Capture the cell that displays the provided text and extract its (X, Y) central coordinate. 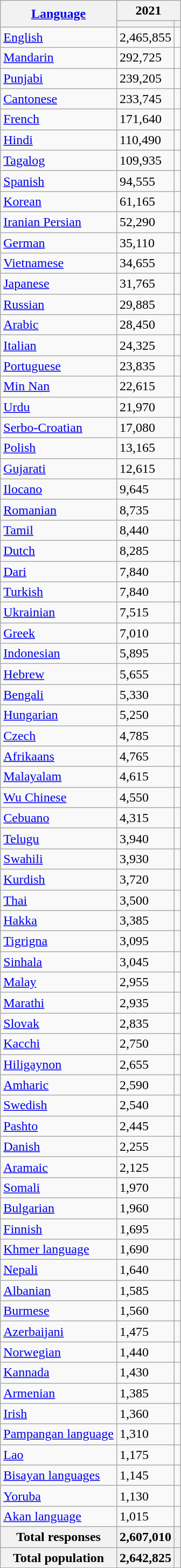
Tamil (59, 530)
34,655 (145, 263)
3,940 (145, 838)
Azerbaijani (59, 1332)
Swahili (59, 859)
4,765 (145, 756)
1,385 (145, 1393)
Malayalam (59, 777)
Danish (59, 1146)
8,285 (145, 551)
Vietnamese (59, 263)
3,500 (145, 900)
5,330 (145, 695)
Albanian (59, 1291)
Polish (59, 448)
Serbo-Croatian (59, 427)
Mandarin (59, 58)
4,315 (145, 818)
23,835 (145, 366)
1,560 (145, 1311)
Tigrigna (59, 941)
Hiligaynon (59, 1064)
Finnish (59, 1229)
Ukrainian (59, 613)
Hungarian (59, 715)
1,640 (145, 1270)
4,550 (145, 797)
3,385 (145, 921)
Hakka (59, 921)
2,750 (145, 1044)
Khmer language (59, 1250)
Gujarati (59, 469)
2,655 (145, 1064)
1,970 (145, 1187)
1,360 (145, 1414)
Tagalog (59, 160)
233,745 (145, 99)
Cantonese (59, 99)
2,955 (145, 982)
1,015 (145, 1516)
German (59, 242)
Total responses (59, 1537)
Dutch (59, 551)
English (59, 37)
22,615 (145, 386)
5,895 (145, 654)
Czech (59, 736)
Kannada (59, 1373)
2,935 (145, 1003)
239,205 (145, 78)
Lao (59, 1455)
Iranian Persian (59, 222)
1,310 (145, 1434)
Wu Chinese (59, 797)
Yoruba (59, 1496)
Sinhala (59, 962)
3,045 (145, 962)
31,765 (145, 284)
Aramaic (59, 1167)
Portuguese (59, 366)
Kurdish (59, 879)
4,615 (145, 777)
Hebrew (59, 674)
Greek (59, 633)
Ilocano (59, 489)
2,607,010 (145, 1537)
2021 (148, 11)
35,110 (145, 242)
Bengali (59, 695)
110,490 (145, 140)
Hindi (59, 140)
Dari (59, 572)
Amharic (59, 1085)
1,175 (145, 1455)
1,690 (145, 1250)
Nepali (59, 1270)
Somali (59, 1187)
9,645 (145, 489)
Japanese (59, 284)
Irish (59, 1414)
Bulgarian (59, 1208)
4,785 (145, 736)
Pampangan language (59, 1434)
12,615 (145, 469)
Punjabi (59, 78)
13,165 (145, 448)
Korean (59, 201)
1,475 (145, 1332)
3,930 (145, 859)
28,450 (145, 325)
3,095 (145, 941)
Burmese (59, 1311)
94,555 (145, 181)
Bisayan languages (59, 1475)
Akan language (59, 1516)
1,440 (145, 1352)
Spanish (59, 181)
1,695 (145, 1229)
Turkish (59, 592)
2,642,825 (145, 1557)
52,290 (145, 222)
292,725 (145, 58)
Cebuano (59, 818)
1,960 (145, 1208)
Armenian (59, 1393)
2,590 (145, 1085)
7,010 (145, 633)
61,165 (145, 201)
24,325 (145, 345)
Pashto (59, 1126)
8,440 (145, 530)
French (59, 119)
2,465,855 (145, 37)
17,080 (145, 427)
7,515 (145, 613)
Arabic (59, 325)
Kacchi (59, 1044)
Telugu (59, 838)
Russian (59, 304)
29,885 (145, 304)
Malay (59, 982)
Indonesian (59, 654)
2,445 (145, 1126)
2,255 (145, 1146)
1,130 (145, 1496)
Romanian (59, 510)
5,250 (145, 715)
2,835 (145, 1023)
Min Nan (59, 386)
171,640 (145, 119)
5,655 (145, 674)
1,430 (145, 1373)
1,145 (145, 1475)
Norwegian (59, 1352)
Thai (59, 900)
2,125 (145, 1167)
2,540 (145, 1105)
Urdu (59, 407)
Marathi (59, 1003)
Total population (59, 1557)
21,970 (145, 407)
3,720 (145, 879)
Italian (59, 345)
109,935 (145, 160)
Swedish (59, 1105)
Language (59, 14)
Afrikaans (59, 756)
1,585 (145, 1291)
8,735 (145, 510)
Slovak (59, 1023)
